Search for the cell housing the specified text and yield its (X, Y) center coordinate. 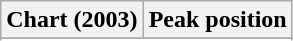
Chart (2003) (72, 20)
Peak position (218, 20)
